Provide the [X, Y] coordinate of the cell's center where the given text is located.  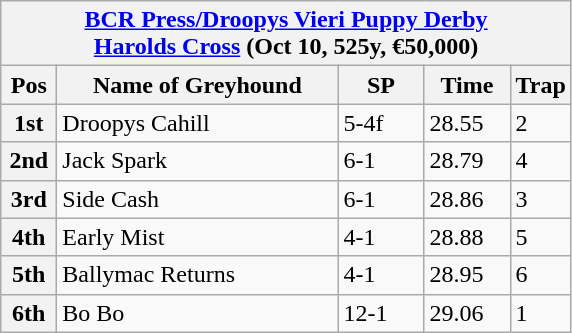
28.88 [467, 237]
3rd [29, 199]
Time [467, 85]
29.06 [467, 313]
Side Cash [198, 199]
12-1 [381, 313]
Bo Bo [198, 313]
6 [540, 275]
BCR Press/Droopys Vieri Puppy Derby Harolds Cross (Oct 10, 525y, €50,000) [286, 34]
SP [381, 85]
4 [540, 161]
1st [29, 123]
Early Mist [198, 237]
Pos [29, 85]
28.79 [467, 161]
28.95 [467, 275]
5th [29, 275]
6th [29, 313]
Droopys Cahill [198, 123]
Jack Spark [198, 161]
4th [29, 237]
Name of Greyhound [198, 85]
5-4f [381, 123]
Ballymac Returns [198, 275]
Trap [540, 85]
28.55 [467, 123]
1 [540, 313]
2nd [29, 161]
28.86 [467, 199]
5 [540, 237]
2 [540, 123]
3 [540, 199]
